Provide the [x, y] coordinate of the cell's center where the given text is located.  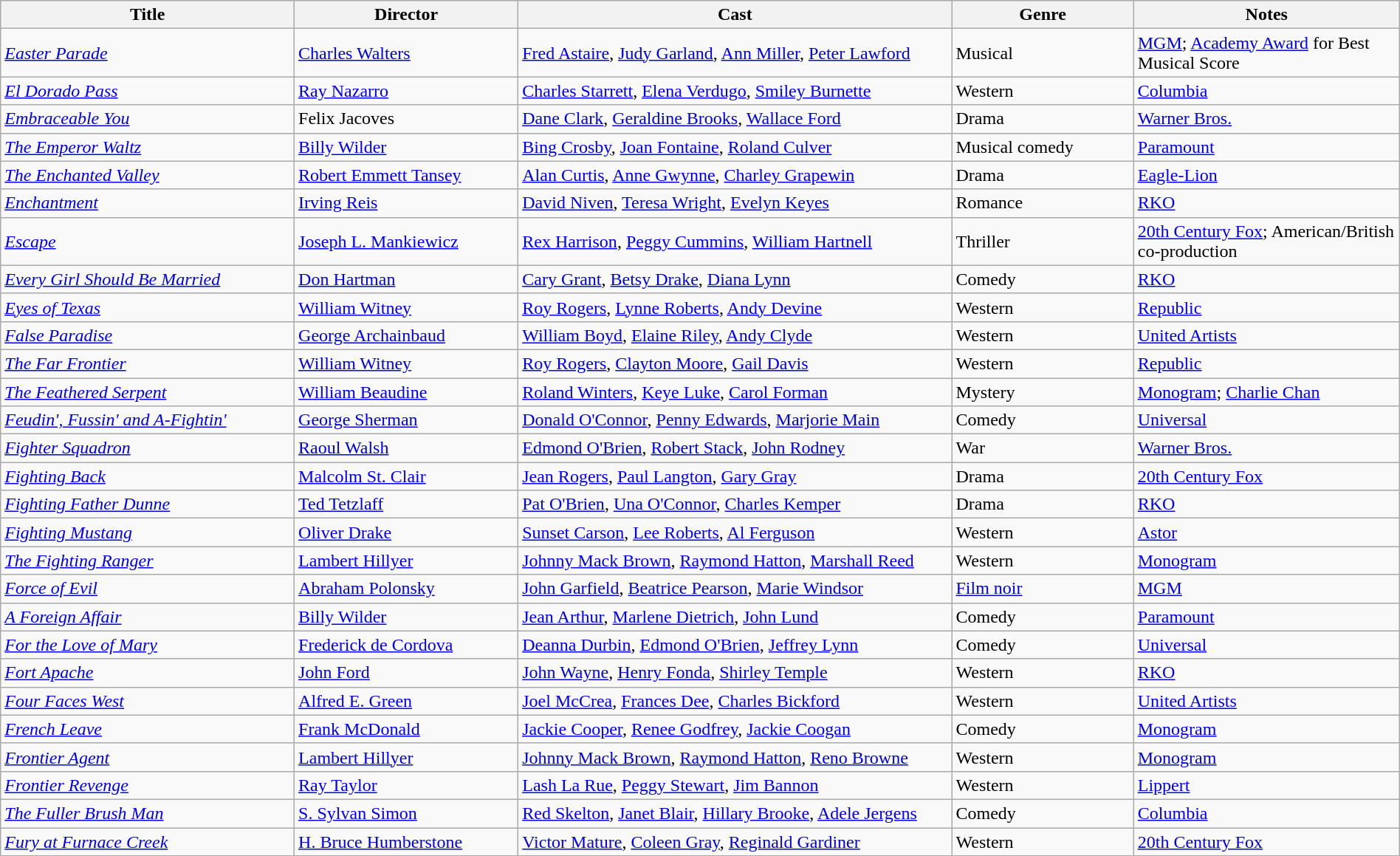
Frederick de Cordova [406, 645]
Genre [1043, 15]
Film noir [1043, 589]
Donald O'Connor, Penny Edwards, Marjorie Main [735, 420]
Johnny Mack Brown, Raymond Hatton, Marshall Reed [735, 561]
The Feathered Serpent [148, 392]
False Paradise [148, 335]
20th Century Fox; American/British co-production [1266, 241]
H. Bruce Humberstone [406, 841]
William Beaudine [406, 392]
Notes [1266, 15]
Alan Curtis, Anne Gwynne, Charley Grapewin [735, 175]
Abraham Polonsky [406, 589]
Director [406, 15]
Eyes of Texas [148, 307]
El Dorado Pass [148, 91]
John Wayne, Henry Fonda, Shirley Temple [735, 673]
Embraceable You [148, 119]
A Foreign Affair [148, 617]
Fred Astaire, Judy Garland, Ann Miller, Peter Lawford [735, 53]
Deanna Durbin, Edmond O'Brien, Jeffrey Lynn [735, 645]
Romance [1043, 203]
MGM [1266, 589]
Red Skelton, Janet Blair, Hillary Brooke, Adele Jergens [735, 813]
The Fuller Brush Man [148, 813]
John Garfield, Beatrice Pearson, Marie Windsor [735, 589]
Enchantment [148, 203]
Don Hartman [406, 279]
Fighting Mustang [148, 533]
Mystery [1043, 392]
Oliver Drake [406, 533]
Fury at Furnace Creek [148, 841]
Johnny Mack Brown, Raymond Hatton, Reno Browne [735, 757]
Roland Winters, Keye Luke, Carol Forman [735, 392]
Jean Arthur, Marlene Dietrich, John Lund [735, 617]
Easter Parade [148, 53]
Frontier Agent [148, 757]
The Enchanted Valley [148, 175]
Fighting Father Dunne [148, 504]
The Far Frontier [148, 363]
Jean Rogers, Paul Langton, Gary Gray [735, 476]
Fighter Squadron [148, 448]
Joseph L. Mankiewicz [406, 241]
Robert Emmett Tansey [406, 175]
Escape [148, 241]
Jackie Cooper, Renee Godfrey, Jackie Coogan [735, 729]
Felix Jacoves [406, 119]
Malcolm St. Clair [406, 476]
The Emperor Waltz [148, 147]
Title [148, 15]
Alfred E. Green [406, 701]
Astor [1266, 533]
Four Faces West [148, 701]
John Ford [406, 673]
War [1043, 448]
Frank McDonald [406, 729]
S. Sylvan Simon [406, 813]
Ted Tetzlaff [406, 504]
Frontier Revenge [148, 785]
Lash La Rue, Peggy Stewart, Jim Bannon [735, 785]
Ray Taylor [406, 785]
Fort Apache [148, 673]
MGM; Academy Award for Best Musical Score [1266, 53]
Musical comedy [1043, 147]
French Leave [148, 729]
George Sherman [406, 420]
Cary Grant, Betsy Drake, Diana Lynn [735, 279]
Feudin', Fussin' and A-Fightin' [148, 420]
Fighting Back [148, 476]
The Fighting Ranger [148, 561]
Bing Crosby, Joan Fontaine, Roland Culver [735, 147]
David Niven, Teresa Wright, Evelyn Keyes [735, 203]
Force of Evil [148, 589]
Charles Starrett, Elena Verdugo, Smiley Burnette [735, 91]
For the Love of Mary [148, 645]
Joel McCrea, Frances Dee, Charles Bickford [735, 701]
Victor Mature, Coleen Gray, Reginald Gardiner [735, 841]
Monogram; Charlie Chan [1266, 392]
Eagle-Lion [1266, 175]
Roy Rogers, Clayton Moore, Gail Davis [735, 363]
Charles Walters [406, 53]
Raoul Walsh [406, 448]
Irving Reis [406, 203]
Edmond O'Brien, Robert Stack, John Rodney [735, 448]
William Boyd, Elaine Riley, Andy Clyde [735, 335]
Every Girl Should Be Married [148, 279]
Thriller [1043, 241]
Dane Clark, Geraldine Brooks, Wallace Ford [735, 119]
Ray Nazarro [406, 91]
Rex Harrison, Peggy Cummins, William Hartnell [735, 241]
Roy Rogers, Lynne Roberts, Andy Devine [735, 307]
Lippert [1266, 785]
Musical [1043, 53]
Cast [735, 15]
Sunset Carson, Lee Roberts, Al Ferguson [735, 533]
Pat O'Brien, Una O'Connor, Charles Kemper [735, 504]
George Archainbaud [406, 335]
